For the text-containing cell, return its midpoint in [x, y] coordinate format. 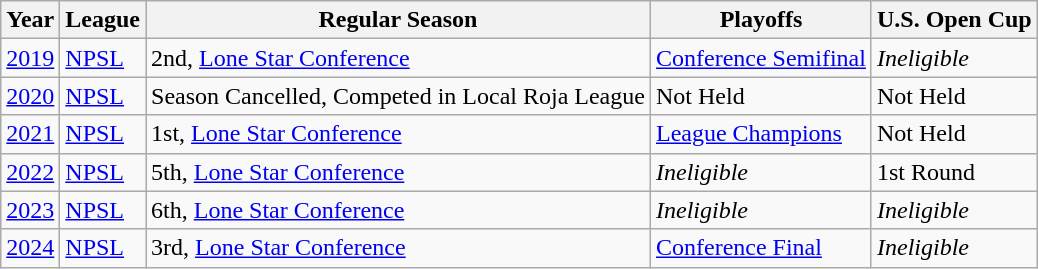
5th, Lone Star Conference [398, 172]
Season Cancelled, Competed in Local Roja League [398, 96]
Year [30, 20]
League [103, 20]
2022 [30, 172]
2019 [30, 58]
Regular Season [398, 20]
U.S. Open Cup [954, 20]
6th, Lone Star Conference [398, 210]
1st Round [954, 172]
1st, Lone Star Conference [398, 134]
Playoffs [760, 20]
Conference Semifinal [760, 58]
League Champions [760, 134]
2021 [30, 134]
3rd, Lone Star Conference [398, 248]
2020 [30, 96]
2024 [30, 248]
Conference Final [760, 248]
2nd, Lone Star Conference [398, 58]
2023 [30, 210]
